Locate the cell with the specified text and output its [x, y] center coordinate. 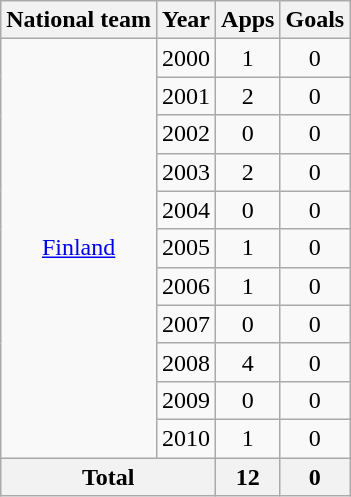
2005 [186, 248]
2001 [186, 96]
2002 [186, 134]
2008 [186, 362]
National team [79, 20]
4 [248, 362]
Goals [315, 20]
Total [108, 477]
Year [186, 20]
2009 [186, 400]
2007 [186, 324]
Apps [248, 20]
2010 [186, 438]
2000 [186, 58]
12 [248, 477]
2003 [186, 172]
2006 [186, 286]
2004 [186, 210]
Finland [79, 248]
